Detect which cell encompasses the target text, then output its (X, Y) center coordinate. 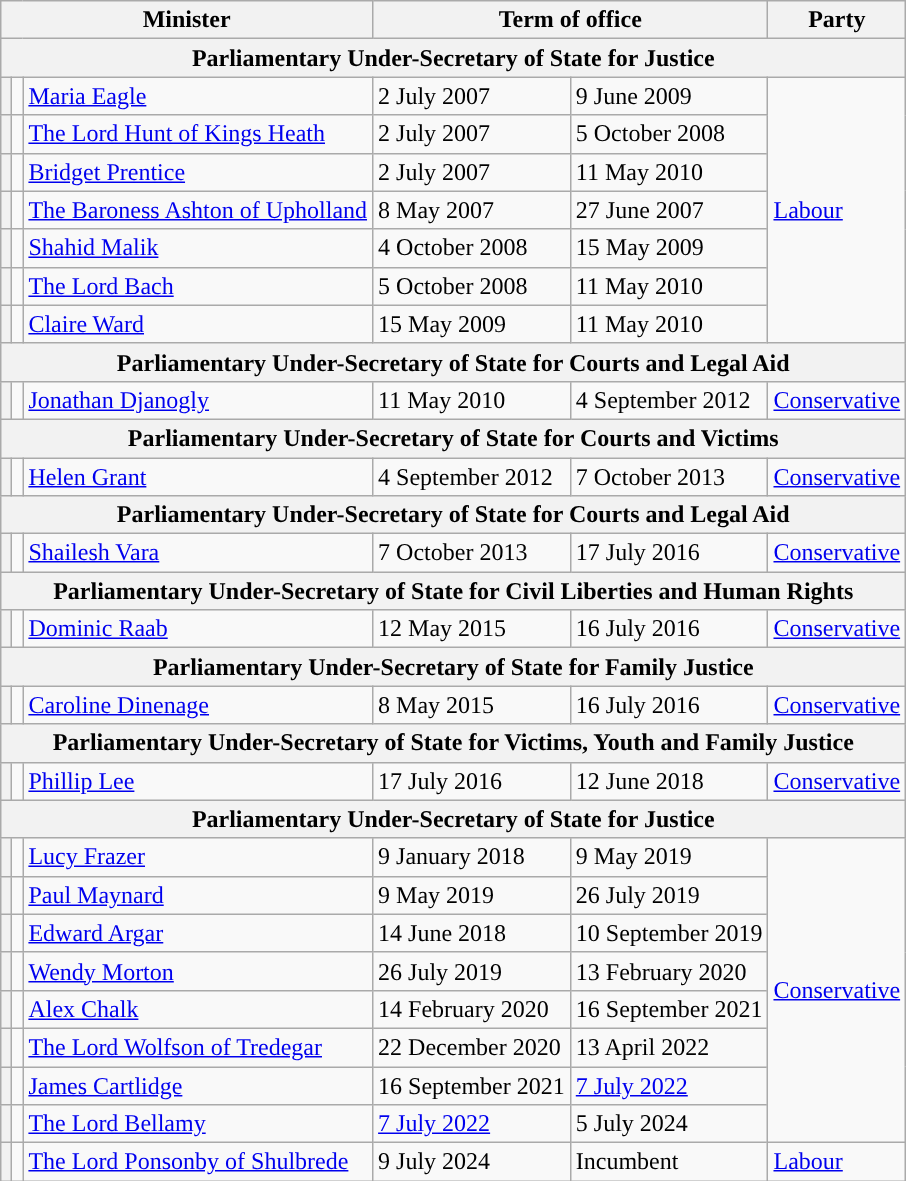
Bridget Prentice (198, 172)
The Lord Hunt of Kings Heath (198, 134)
9 July 2024 (472, 1162)
Parliamentary Under-Secretary of State for Victims, Youth and Family Justice (454, 743)
Term of office (570, 20)
The Lord Bellamy (198, 1124)
14 February 2020 (472, 1009)
Party (837, 20)
Alex Chalk (198, 1009)
Parliamentary Under-Secretary of State for Courts and Victims (454, 438)
The Lord Bach (198, 286)
Edward Argar (198, 933)
22 December 2020 (472, 1047)
Shailesh Vara (198, 553)
27 June 2007 (669, 210)
Maria Eagle (198, 96)
9 June 2009 (669, 96)
Caroline Dinenage (198, 705)
14 June 2018 (472, 933)
Paul Maynard (198, 895)
10 September 2019 (669, 933)
Parliamentary Under-Secretary of State for Civil Liberties and Human Rights (454, 591)
13 February 2020 (669, 971)
12 May 2015 (472, 629)
The Baroness Ashton of Upholland (198, 210)
Dominic Raab (198, 629)
Shahid Malik (198, 248)
4 October 2008 (472, 248)
5 July 2024 (669, 1124)
Wendy Morton (198, 971)
12 June 2018 (669, 781)
Phillip Lee (198, 781)
8 May 2007 (472, 210)
Parliamentary Under-Secretary of State for Family Justice (454, 667)
James Cartlidge (198, 1085)
The Lord Wolfson of Tredegar (198, 1047)
Lucy Frazer (198, 857)
13 April 2022 (669, 1047)
9 January 2018 (472, 857)
8 May 2015 (472, 705)
Incumbent (669, 1162)
Minister (187, 20)
Claire Ward (198, 324)
Jonathan Djanogly (198, 400)
Helen Grant (198, 477)
The Lord Ponsonby of Shulbrede (198, 1162)
